Return (X, Y) of the center of cell containing provided text 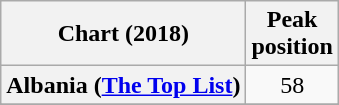
Albania (The Top List) (124, 85)
58 (292, 85)
Chart (2018) (124, 34)
Peakposition (292, 34)
